Scan for the cell matching the given text and deliver its [X, Y] coordinate at center. 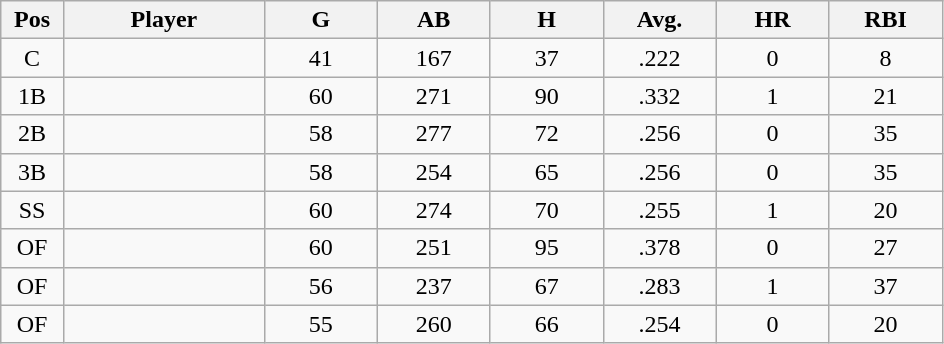
237 [434, 286]
274 [434, 210]
95 [546, 248]
H [546, 20]
72 [546, 134]
.283 [660, 286]
1B [32, 96]
67 [546, 286]
65 [546, 172]
Avg. [660, 20]
.254 [660, 324]
21 [886, 96]
55 [320, 324]
Player [164, 20]
AB [434, 20]
3B [32, 172]
RBI [886, 20]
Pos [32, 20]
27 [886, 248]
254 [434, 172]
70 [546, 210]
56 [320, 286]
HR [772, 20]
2B [32, 134]
8 [886, 58]
C [32, 58]
41 [320, 58]
167 [434, 58]
66 [546, 324]
.332 [660, 96]
260 [434, 324]
.255 [660, 210]
.222 [660, 58]
G [320, 20]
251 [434, 248]
SS [32, 210]
271 [434, 96]
90 [546, 96]
.378 [660, 248]
277 [434, 134]
